Find where the given text appears and provide that cell's center as [x, y] coordinate. 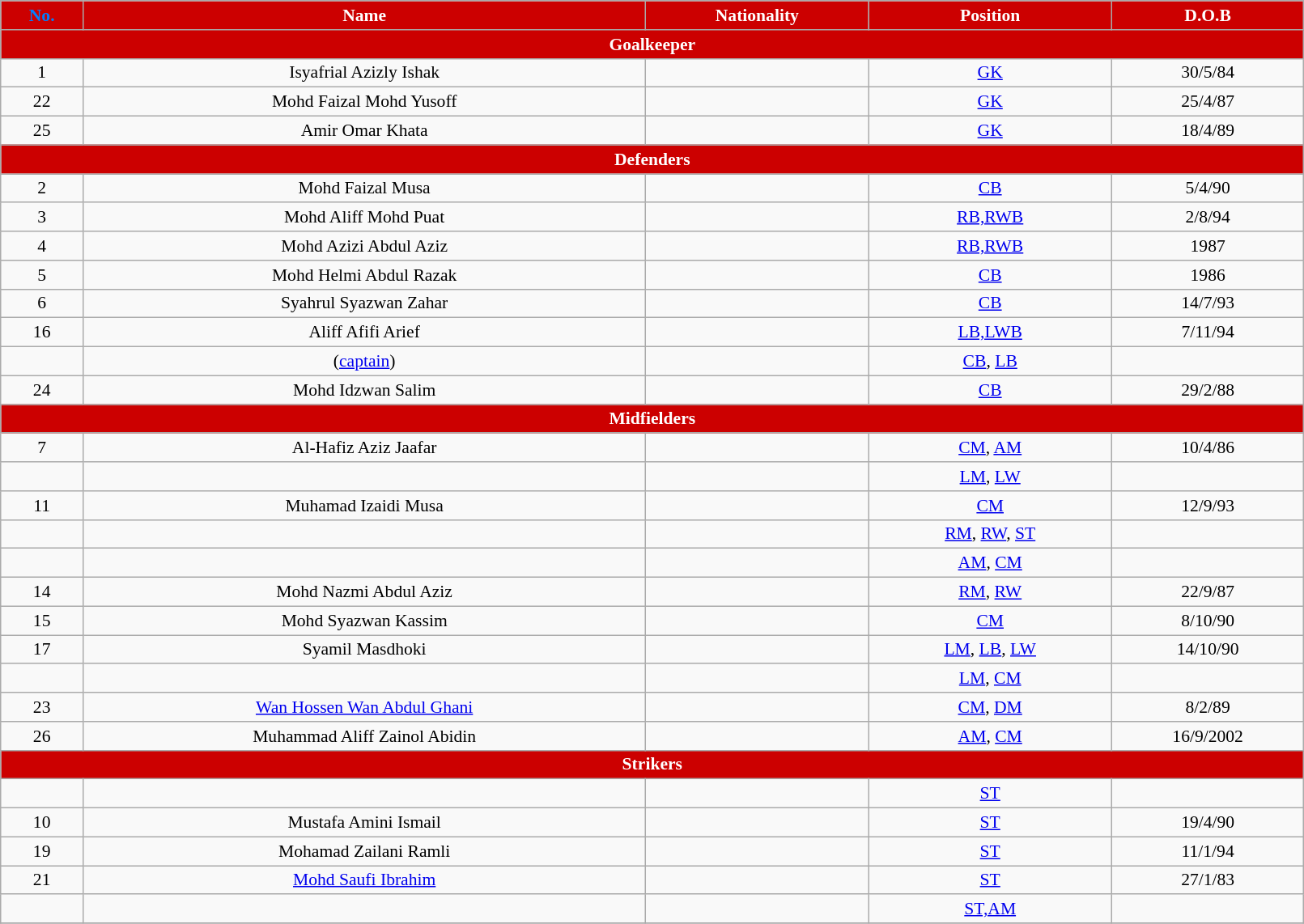
Name [364, 15]
4 [42, 246]
21 [42, 880]
LM, LW [990, 477]
Goalkeeper [652, 45]
7/11/94 [1208, 333]
RM, RW [990, 592]
10 [42, 823]
6 [42, 303]
Aliff Afifi Arief [364, 333]
8/2/89 [1208, 707]
Syahrul Syazwan Zahar [364, 303]
LM, LB, LW [990, 650]
Mohamad Zailani Ramli [364, 851]
CM, DM [990, 707]
8/10/90 [1208, 621]
ST,AM [990, 909]
D.O.B [1208, 15]
Wan Hossen Wan Abdul Ghani [364, 707]
Al-Hafiz Aziz Jaafar [364, 448]
Mohd Syazwan Kassim [364, 621]
14 [42, 592]
Mohd Faizal Musa [364, 189]
26 [42, 736]
15 [42, 621]
25 [42, 131]
Position [990, 15]
RM, RW, ST [990, 534]
19 [42, 851]
Strikers [652, 765]
7 [42, 448]
Nationality [758, 15]
Mohd Faizal Mohd Yusoff [364, 102]
11/1/94 [1208, 851]
29/2/88 [1208, 390]
Mohd Idzwan Salim [364, 390]
1987 [1208, 246]
16/9/2002 [1208, 736]
LM, CM [990, 679]
Amir Omar Khata [364, 131]
Isyafrial Azizly Ishak [364, 73]
14/10/90 [1208, 650]
CM, AM [990, 448]
Mustafa Amini Ismail [364, 823]
LB,LWB [990, 333]
Mohd Nazmi Abdul Aziz [364, 592]
2 [42, 189]
11 [42, 506]
10/4/86 [1208, 448]
Defenders [652, 159]
12/9/93 [1208, 506]
25/4/87 [1208, 102]
Muhamad Izaidi Musa [364, 506]
18/4/89 [1208, 131]
5/4/90 [1208, 189]
16 [42, 333]
1986 [1208, 275]
Midfielders [652, 419]
Muhammad Aliff Zainol Abidin [364, 736]
Mohd Helmi Abdul Razak [364, 275]
30/5/84 [1208, 73]
17 [42, 650]
24 [42, 390]
CB, LB [990, 362]
No. [42, 15]
Mohd Saufi Ibrahim [364, 880]
Mohd Azizi Abdul Aziz [364, 246]
22 [42, 102]
1 [42, 73]
14/7/93 [1208, 303]
23 [42, 707]
3 [42, 218]
27/1/83 [1208, 880]
22/9/87 [1208, 592]
19/4/90 [1208, 823]
Syamil Masdhoki [364, 650]
5 [42, 275]
2/8/94 [1208, 218]
Mohd Aliff Mohd Puat [364, 218]
(captain) [364, 362]
